Return (X, Y) of the center of cell containing provided text 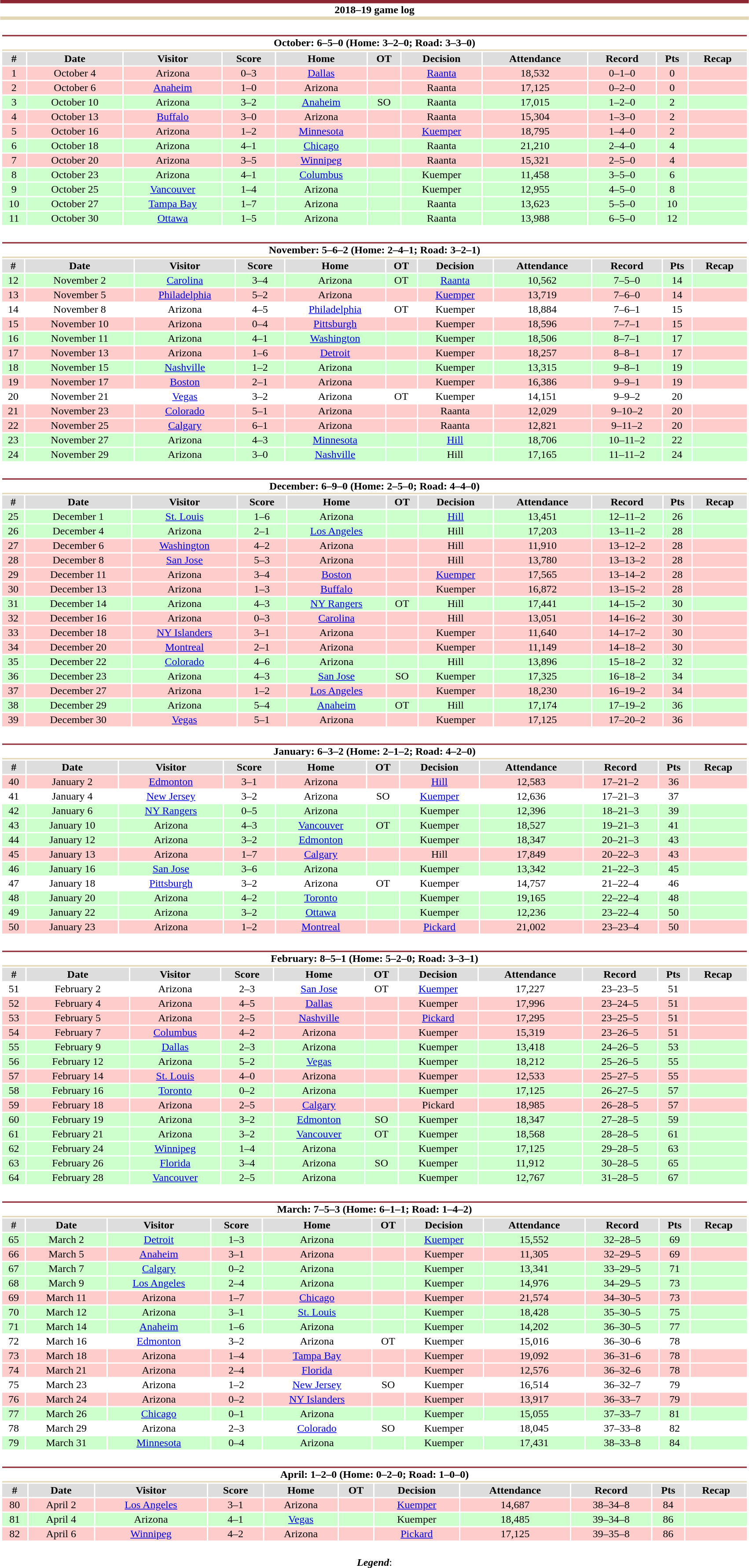
0–2–0 (622, 88)
March 5 (66, 1254)
January: 6–3–2 (Home: 2–1–2; Road: 4–2–0) (374, 751)
December 8 (78, 560)
28–28–5 (620, 1134)
21,574 (534, 1298)
January 22 (72, 913)
13,719 (542, 295)
November 15 (80, 367)
February 7 (78, 1032)
58 (14, 1090)
17,203 (543, 531)
12,955 (535, 190)
18,045 (534, 1428)
7–6–0 (627, 295)
1 (14, 73)
14,202 (534, 1327)
11,912 (530, 1163)
13,051 (543, 618)
October 23 (75, 175)
37–33–8 (622, 1428)
21–22–3 (620, 869)
November 21 (80, 396)
19,092 (534, 1356)
15,016 (534, 1341)
March 9 (66, 1283)
18,706 (542, 440)
17,565 (543, 575)
January 13 (72, 855)
20–22–3 (620, 855)
36–31–6 (622, 1356)
60 (14, 1119)
February 2 (78, 989)
April: 1–2–0 (Home: 0–2–0; Road: 1–0–0) (374, 1474)
5–5–0 (622, 204)
70 (13, 1312)
19–21–3 (620, 826)
15–18–2 (627, 662)
15,321 (535, 161)
January 12 (72, 840)
March: 7–5–3 (Home: 6–1–1; Road: 1–4–2) (374, 1210)
21 (13, 411)
October 30 (75, 219)
December 30 (78, 720)
13,896 (543, 662)
11,640 (543, 633)
December 23 (78, 676)
26–27–5 (620, 1090)
25–26–5 (620, 1061)
30–28–5 (620, 1163)
February 18 (78, 1105)
18–21–3 (620, 811)
12,029 (542, 411)
17,996 (530, 1003)
13,341 (534, 1269)
7–6–1 (627, 309)
36–30–6 (622, 1341)
16,872 (543, 589)
1–0 (249, 88)
17–19–2 (627, 705)
20–21–3 (620, 840)
November 25 (80, 425)
39–34–8 (611, 1520)
31 (13, 604)
74 (13, 1370)
January 10 (72, 826)
14,757 (531, 884)
February 4 (78, 1003)
23–23–4 (620, 927)
17,227 (530, 989)
35 (13, 662)
16,386 (542, 382)
April 6 (61, 1534)
25–27–5 (620, 1076)
33–29–5 (622, 1269)
October 18 (75, 146)
12–11–2 (627, 517)
6–5–0 (622, 219)
52 (14, 1003)
13,917 (534, 1399)
39–35–8 (611, 1534)
19,165 (531, 898)
49 (14, 913)
January 4 (72, 797)
13–14–2 (627, 575)
December 16 (78, 618)
October 16 (75, 132)
37–33–7 (622, 1414)
4–5–0 (622, 190)
January 6 (72, 811)
November: 5–6–2 (Home: 2–4–1; Road: 3–2–1) (374, 250)
2–5–0 (622, 161)
13–13–2 (627, 560)
21,002 (531, 927)
February 21 (78, 1134)
38–33–8 (622, 1443)
42 (14, 811)
9–9–1 (627, 382)
February 16 (78, 1090)
47 (14, 884)
9–9–2 (627, 396)
36–33–7 (622, 1399)
17,325 (543, 676)
October 20 (75, 161)
November 13 (80, 353)
October 27 (75, 204)
14–15–2 (627, 604)
17,174 (543, 705)
February 24 (78, 1148)
5–4 (261, 705)
3–5 (249, 161)
13,988 (535, 219)
38 (13, 705)
17,015 (535, 102)
March 23 (66, 1385)
18,596 (542, 324)
11,458 (535, 175)
December 13 (78, 589)
68 (13, 1283)
15,304 (535, 117)
November 10 (80, 324)
12,821 (542, 425)
February 26 (78, 1163)
15,319 (530, 1032)
64 (14, 1177)
November 17 (80, 382)
10,562 (542, 280)
13,342 (531, 869)
January 18 (72, 884)
February 19 (78, 1119)
18,884 (542, 309)
12,767 (530, 1177)
12,583 (531, 782)
March 11 (66, 1298)
March 31 (66, 1443)
18,795 (535, 132)
8–8–1 (627, 353)
November 2 (80, 280)
October 6 (75, 88)
32–28–5 (622, 1240)
11,910 (543, 546)
17–21–3 (620, 797)
24–26–5 (620, 1047)
December 4 (78, 531)
18,985 (530, 1105)
November 27 (80, 440)
October 25 (75, 190)
March 21 (66, 1370)
January 20 (72, 898)
October 4 (75, 73)
40 (14, 782)
23–25–5 (620, 1018)
3–5–0 (622, 175)
9–11–2 (627, 425)
16,514 (534, 1385)
5–3 (261, 560)
9–8–1 (627, 367)
December 1 (78, 517)
18 (13, 367)
13,418 (530, 1047)
36–30–5 (622, 1327)
9 (14, 190)
29 (13, 575)
13 (13, 295)
March 29 (66, 1428)
0–5 (249, 811)
March 16 (66, 1341)
13,451 (543, 517)
November 8 (80, 309)
23–22–4 (620, 913)
March 18 (66, 1356)
11,149 (543, 647)
29–28–5 (620, 1148)
16 (13, 338)
April 2 (61, 1505)
December 18 (78, 633)
6–1 (260, 425)
12,533 (530, 1076)
October: 6–5–0 (Home: 3–2–0; Road: 3–3–0) (374, 43)
2018–19 game log (374, 10)
0–1–0 (622, 73)
12,576 (534, 1370)
16–18–2 (627, 676)
18,527 (531, 826)
33 (13, 633)
21,210 (535, 146)
February 12 (78, 1061)
4–6 (261, 662)
8–7–1 (627, 338)
17,431 (534, 1443)
36–32–6 (622, 1370)
16–19–2 (627, 691)
62 (14, 1148)
January 2 (72, 782)
7–5–0 (627, 280)
1–3–0 (622, 117)
12,636 (531, 797)
18,485 (515, 1520)
11 (14, 219)
February 14 (78, 1076)
April 4 (61, 1520)
27–28–5 (620, 1119)
9–10–2 (627, 411)
0–1 (236, 1414)
23–24–5 (620, 1003)
44 (14, 840)
38–34–8 (611, 1505)
January 16 (72, 869)
October 10 (75, 102)
2–4–0 (622, 146)
18,230 (543, 691)
18,506 (542, 338)
15,055 (534, 1414)
December 27 (78, 691)
March 2 (66, 1240)
4–0 (247, 1076)
March 7 (66, 1269)
1–5 (249, 219)
14,976 (534, 1283)
17–21–2 (620, 782)
56 (14, 1061)
13–11–2 (627, 531)
18,532 (535, 73)
54 (14, 1032)
10–11–2 (627, 440)
17–20–2 (627, 720)
17,849 (531, 855)
18,212 (530, 1061)
5 (14, 132)
12,396 (531, 811)
November 29 (80, 454)
March 26 (66, 1414)
12,236 (531, 913)
14–18–2 (627, 647)
23 (13, 440)
November 23 (80, 411)
27 (13, 546)
December 22 (78, 662)
35–30–5 (622, 1312)
14,151 (542, 396)
January 23 (72, 927)
17,441 (543, 604)
76 (13, 1399)
3–6 (249, 869)
34–29–5 (622, 1283)
1–4–0 (622, 132)
3 (14, 102)
13,780 (543, 560)
7–7–1 (627, 324)
13–15–2 (627, 589)
November 11 (80, 338)
14–16–2 (627, 618)
1–2–0 (622, 102)
7 (14, 161)
80 (15, 1505)
36–32–7 (622, 1385)
17,165 (542, 454)
October 13 (75, 117)
14,687 (515, 1505)
December 6 (78, 546)
March 14 (66, 1327)
23–26–5 (620, 1032)
72 (13, 1341)
31–28–5 (620, 1177)
December: 6–9–0 (Home: 2–5–0; Road: 4–4–0) (374, 486)
13,315 (542, 367)
18,428 (534, 1312)
25 (13, 517)
13,623 (535, 204)
February: 8–5–1 (Home: 5–2–0; Road: 3–3–1) (374, 959)
December 11 (78, 575)
11,305 (534, 1254)
21–22–4 (620, 884)
March 12 (66, 1312)
66 (13, 1254)
26–28–5 (620, 1105)
December 14 (78, 604)
November 5 (80, 295)
18,257 (542, 353)
23–23–5 (620, 989)
22–22–4 (620, 898)
14–17–2 (627, 633)
February 28 (78, 1177)
February 9 (78, 1047)
March 24 (66, 1399)
February 5 (78, 1018)
15,552 (534, 1240)
December 29 (78, 705)
13–12–2 (627, 546)
December 20 (78, 647)
32–29–5 (622, 1254)
18,568 (530, 1134)
34–30–5 (622, 1298)
11–11–2 (627, 454)
17,295 (530, 1018)
